Identify which cell holds the provided text, then report its (x, y) central coordinate. 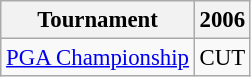
CUT (222, 58)
Tournament (98, 20)
PGA Championship (98, 58)
2006 (222, 20)
